Determine the (x, y) coordinate at the center of the cell enclosing the given text.  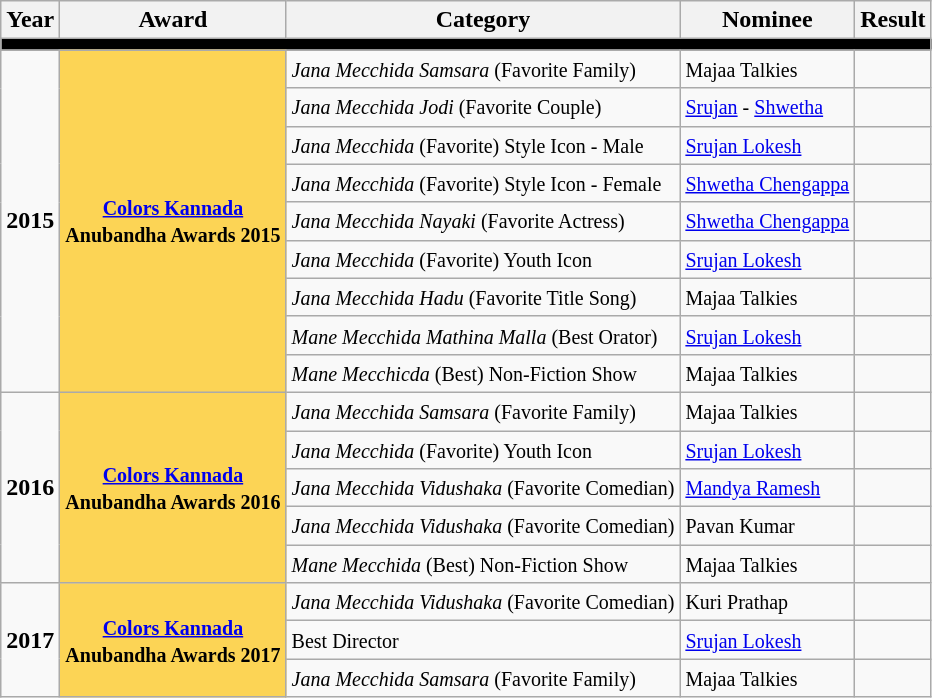
Nominee (768, 20)
Category (483, 20)
Jana Mecchida Jodi (Favorite Couple) (483, 107)
Jana Mecchida Hadu (Favorite Title Song) (483, 297)
2015 (30, 222)
Colors KannadaAnubandha Awards 2015 (173, 222)
Colors KannadaAnubandha Awards 2016 (173, 487)
Mane Mecchida (Best) Non-Fiction Show (483, 564)
Result (893, 20)
Jana Mecchida (Favorite) Style Icon - Male (483, 145)
Mane Mecchida Mathina Malla (Best Orator) (483, 335)
Mane Mecchicda (Best) Non-Fiction Show (483, 373)
2017 (30, 640)
Jana Mecchida (Favorite) Style Icon - Female (483, 183)
Best Director (483, 640)
Award (173, 20)
Srujan - Shwetha (768, 107)
Jana Mecchida Nayaki (Favorite Actress) (483, 221)
Kuri Prathap (768, 602)
Pavan Kumar (768, 526)
Year (30, 20)
Colors KannadaAnubandha Awards 2017 (173, 640)
2016 (30, 487)
Mandya Ramesh (768, 488)
